Provide the [X, Y] coordinate of the cell's center where the given text is located.  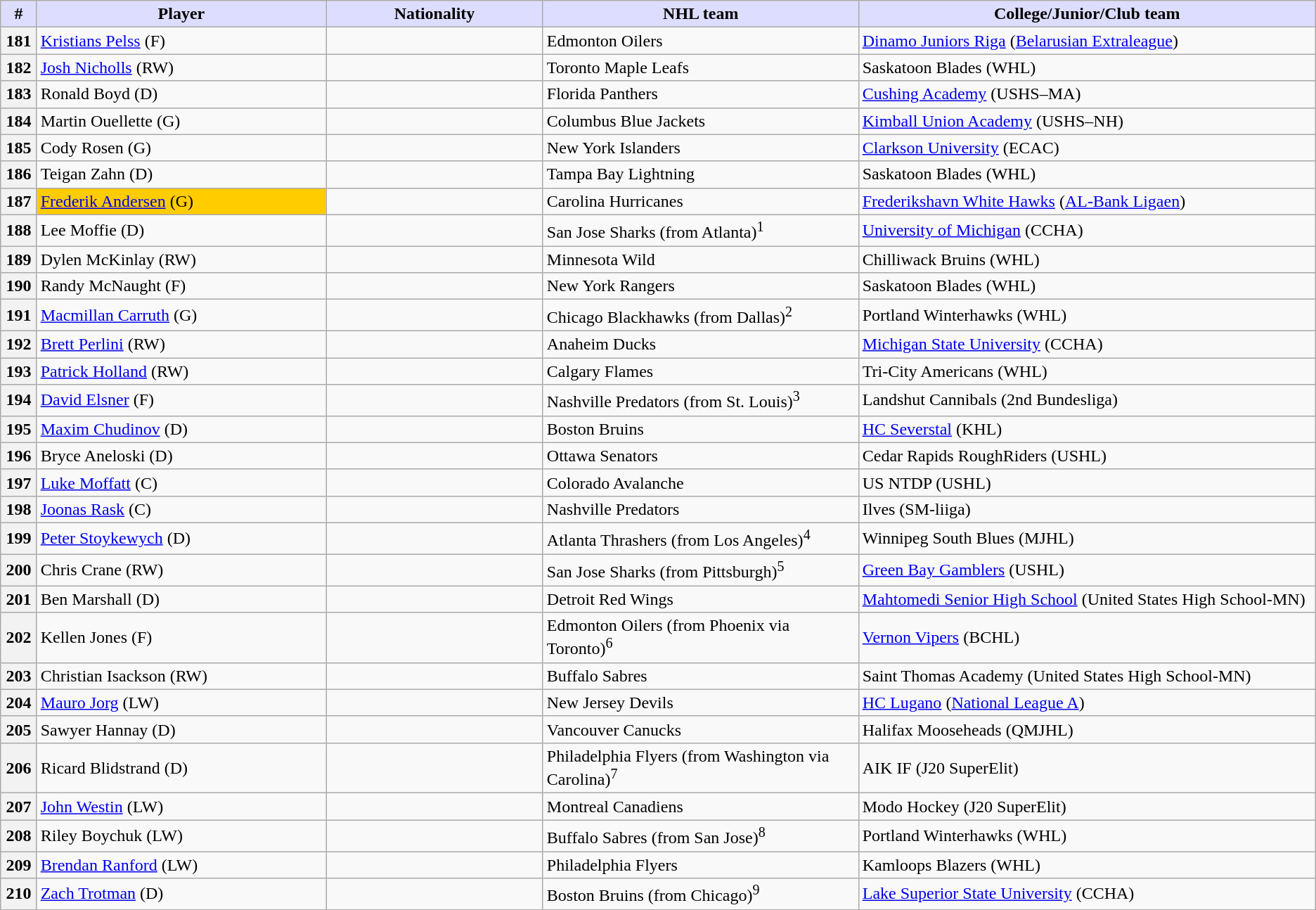
208 [18, 835]
197 [18, 482]
Ronald Boyd (D) [181, 94]
181 [18, 41]
189 [18, 259]
Green Bay Gamblers (USHL) [1087, 570]
Boston Bruins [700, 429]
Kristians Pelss (F) [181, 41]
Macmillan Carruth (G) [181, 315]
Philadelphia Flyers [700, 864]
Anaheim Ducks [700, 344]
Tri-City Americans (WHL) [1087, 371]
Edmonton Oilers (from Phoenix via Toronto)6 [700, 638]
Halifax Mooseheads (QMJHL) [1087, 729]
Frederik Andersen (G) [181, 201]
Randy McNaught (F) [181, 286]
184 [18, 121]
Kamloops Blazers (WHL) [1087, 864]
University of Michigan (CCHA) [1087, 231]
Player [181, 14]
John Westin (LW) [181, 807]
Boston Bruins (from Chicago)9 [700, 895]
Detroit Red Wings [700, 599]
207 [18, 807]
Calgary Flames [700, 371]
Vancouver Canucks [700, 729]
AIK IF (J20 SuperElit) [1087, 768]
Dinamo Juniors Riga (Belarusian Extraleague) [1087, 41]
Mahtomedi Senior High School (United States High School-MN) [1087, 599]
New York Rangers [700, 286]
Christian Isackson (RW) [181, 676]
San Jose Sharks (from Atlanta)1 [700, 231]
206 [18, 768]
New York Islanders [700, 148]
Chris Crane (RW) [181, 570]
Edmonton Oilers [700, 41]
186 [18, 174]
NHL team [700, 14]
187 [18, 201]
Mauro Jorg (LW) [181, 703]
203 [18, 676]
Dylen McKinlay (RW) [181, 259]
Cushing Academy (USHS–MA) [1087, 94]
Lee Moffie (D) [181, 231]
198 [18, 509]
Bryce Aneloski (D) [181, 456]
Montreal Canadiens [700, 807]
192 [18, 344]
HC Severstal (KHL) [1087, 429]
David Elsner (F) [181, 401]
Luke Moffatt (C) [181, 482]
202 [18, 638]
San Jose Sharks (from Pittsburgh)5 [700, 570]
Tampa Bay Lightning [700, 174]
Chilliwack Bruins (WHL) [1087, 259]
Nationality [434, 14]
Patrick Holland (RW) [181, 371]
Cody Rosen (G) [181, 148]
Buffalo Sabres [700, 676]
Maxim Chudinov (D) [181, 429]
200 [18, 570]
Buffalo Sabres (from San Jose)8 [700, 835]
Ilves (SM-liiga) [1087, 509]
Joonas Rask (C) [181, 509]
# [18, 14]
Nashville Predators [700, 509]
Sawyer Hannay (D) [181, 729]
195 [18, 429]
Colorado Avalanche [700, 482]
210 [18, 895]
Michigan State University (CCHA) [1087, 344]
Cedar Rapids RoughRiders (USHL) [1087, 456]
193 [18, 371]
191 [18, 315]
199 [18, 539]
Kimball Union Academy (USHS–NH) [1087, 121]
201 [18, 599]
Atlanta Thrashers (from Los Angeles)4 [700, 539]
Peter Stoykewych (D) [181, 539]
Chicago Blackhawks (from Dallas)2 [700, 315]
US NTDP (USHL) [1087, 482]
Toronto Maple Leafs [700, 68]
Teigan Zahn (D) [181, 174]
188 [18, 231]
Winnipeg South Blues (MJHL) [1087, 539]
194 [18, 401]
Philadelphia Flyers (from Washington via Carolina)7 [700, 768]
New Jersey Devils [700, 703]
HC Lugano (National League A) [1087, 703]
Josh Nicholls (RW) [181, 68]
Ottawa Senators [700, 456]
183 [18, 94]
Clarkson University (ECAC) [1087, 148]
Landshut Cannibals (2nd Bundesliga) [1087, 401]
182 [18, 68]
Vernon Vipers (BCHL) [1087, 638]
College/Junior/Club team [1087, 14]
Florida Panthers [700, 94]
Modo Hockey (J20 SuperElit) [1087, 807]
Frederikshavn White Hawks (AL-Bank Ligaen) [1087, 201]
Saint Thomas Academy (United States High School-MN) [1087, 676]
Martin Ouellette (G) [181, 121]
190 [18, 286]
Riley Boychuk (LW) [181, 835]
Brett Perlini (RW) [181, 344]
205 [18, 729]
209 [18, 864]
Kellen Jones (F) [181, 638]
Ricard Blidstrand (D) [181, 768]
196 [18, 456]
204 [18, 703]
Carolina Hurricanes [700, 201]
185 [18, 148]
Columbus Blue Jackets [700, 121]
Ben Marshall (D) [181, 599]
Minnesota Wild [700, 259]
Zach Trotman (D) [181, 895]
Nashville Predators (from St. Louis)3 [700, 401]
Brendan Ranford (LW) [181, 864]
Lake Superior State University (CCHA) [1087, 895]
